Search for the cell housing the specified text and yield its (x, y) center coordinate. 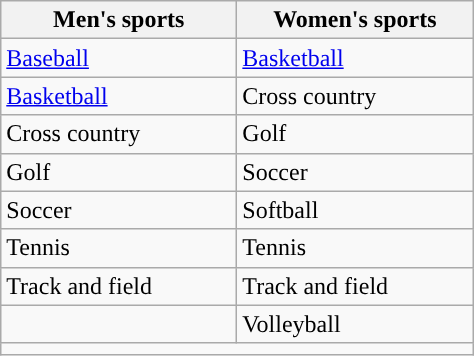
Softball (355, 210)
Baseball (119, 58)
Men's sports (119, 20)
Women's sports (355, 20)
Volleyball (355, 324)
